Search for the cell housing the specified text and yield its [X, Y] center coordinate. 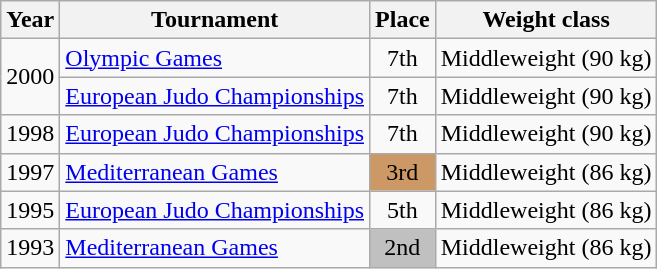
Olympic Games [215, 58]
2nd [403, 248]
1998 [30, 134]
5th [403, 210]
Tournament [215, 20]
1993 [30, 248]
2000 [30, 77]
1995 [30, 210]
Weight class [546, 20]
3rd [403, 172]
1997 [30, 172]
Year [30, 20]
Place [403, 20]
